Output the (x, y) coordinate of the center of the cell containing the given text.  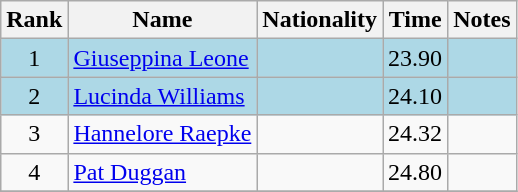
Name (162, 20)
24.80 (416, 172)
Time (416, 20)
Lucinda Williams (162, 96)
Giuseppina Leone (162, 58)
24.32 (416, 134)
23.90 (416, 58)
Hannelore Raepke (162, 134)
4 (34, 172)
Pat Duggan (162, 172)
Notes (482, 20)
24.10 (416, 96)
Rank (34, 20)
Nationality (320, 20)
2 (34, 96)
3 (34, 134)
1 (34, 58)
